Provide the [X, Y] coordinate of the cell's center where the given text is located.  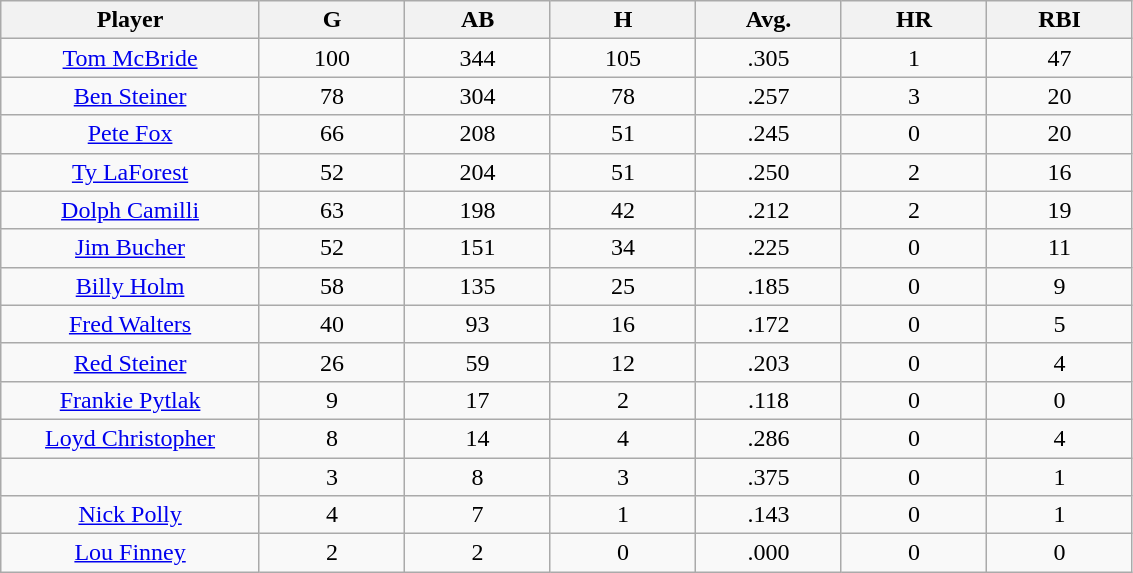
66 [332, 134]
25 [622, 286]
.245 [768, 134]
.225 [768, 248]
100 [332, 58]
.000 [768, 553]
Dolph Camilli [130, 210]
135 [478, 286]
Loyd Christopher [130, 438]
58 [332, 286]
H [622, 20]
7 [478, 515]
26 [332, 362]
42 [622, 210]
Frankie Pytlak [130, 400]
14 [478, 438]
5 [1060, 324]
59 [478, 362]
.172 [768, 324]
Ty LaForest [130, 172]
304 [478, 96]
.375 [768, 477]
.143 [768, 515]
G [332, 20]
198 [478, 210]
208 [478, 134]
RBI [1060, 20]
.185 [768, 286]
344 [478, 58]
.286 [768, 438]
Avg. [768, 20]
Player [130, 20]
Tom McBride [130, 58]
.257 [768, 96]
151 [478, 248]
.118 [768, 400]
.203 [768, 362]
Pete Fox [130, 134]
.250 [768, 172]
47 [1060, 58]
11 [1060, 248]
Lou Finney [130, 553]
.212 [768, 210]
105 [622, 58]
Jim Bucher [130, 248]
93 [478, 324]
Billy Holm [130, 286]
63 [332, 210]
40 [332, 324]
34 [622, 248]
Ben Steiner [130, 96]
Nick Polly [130, 515]
Red Steiner [130, 362]
AB [478, 20]
Fred Walters [130, 324]
12 [622, 362]
HR [914, 20]
204 [478, 172]
.305 [768, 58]
19 [1060, 210]
17 [478, 400]
